Extract the [x, y] coordinate from the center of the cell holding the provided text.  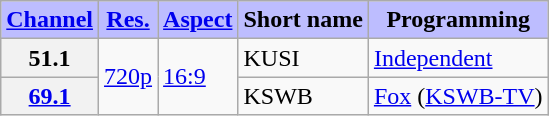
69.1 [50, 96]
Programming [458, 20]
Res. [128, 20]
Fox (KSWB-TV) [458, 96]
Aspect [198, 20]
51.1 [50, 58]
KSWB [303, 96]
Channel [50, 20]
720p [128, 77]
Independent [458, 58]
16:9 [198, 77]
KUSI [303, 58]
Short name [303, 20]
